Identify which cell holds the provided text, then report its [x, y] central coordinate. 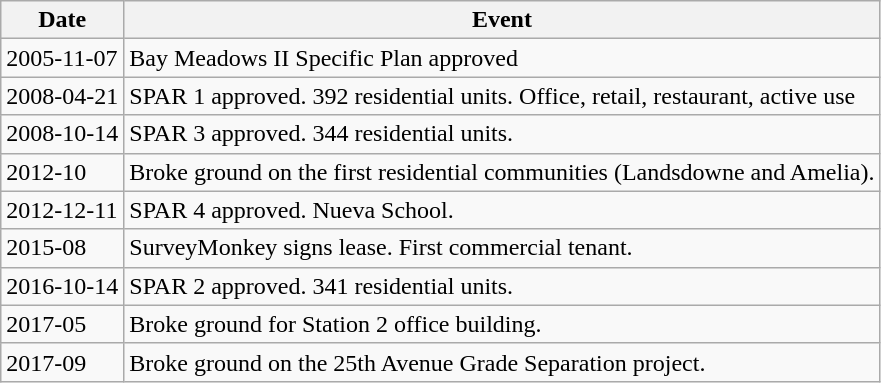
Bay Meadows II Specific Plan approved [502, 58]
2017-05 [62, 324]
Event [502, 20]
2012-12-11 [62, 210]
SurveyMonkey signs lease. First commercial tenant. [502, 248]
2017-09 [62, 362]
Broke ground on the 25th Avenue Grade Separation project. [502, 362]
2008-04-21 [62, 96]
2016-10-14 [62, 286]
SPAR 1 approved. 392 residential units. Office, retail, restaurant, active use [502, 96]
SPAR 3 approved. 344 residential units. [502, 134]
SPAR 2 approved. 341 residential units. [502, 286]
SPAR 4 approved. Nueva School. [502, 210]
2005-11-07 [62, 58]
Broke ground on the first residential communities (Landsdowne and Amelia). [502, 172]
2012-10 [62, 172]
Broke ground for Station 2 office building. [502, 324]
2015-08 [62, 248]
2008-10-14 [62, 134]
Date [62, 20]
